Return [x, y] of the center of cell containing provided text 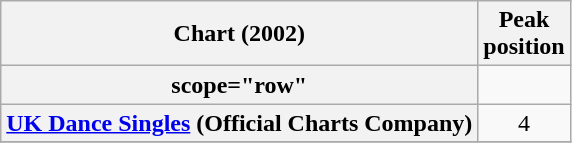
Chart (2002) [240, 34]
Peakposition [524, 34]
scope="row" [240, 85]
4 [524, 123]
UK Dance Singles (Official Charts Company) [240, 123]
